Capture the cell that displays the provided text and extract its (x, y) central coordinate. 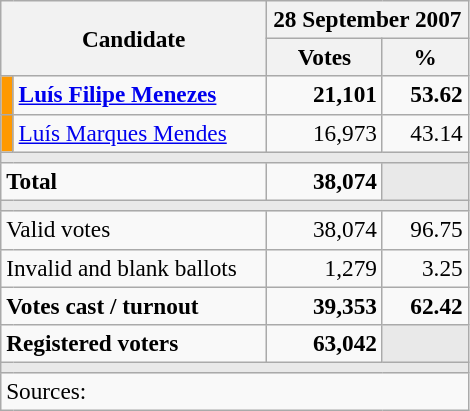
Luís Marques Mendes (140, 133)
28 September 2007 (368, 19)
Total (134, 181)
53.62 (425, 95)
3.25 (425, 268)
Invalid and blank ballots (134, 268)
21,101 (325, 95)
16,973 (325, 133)
63,042 (325, 343)
Sources: (234, 392)
43.14 (425, 133)
Luís Filipe Menezes (140, 95)
39,353 (325, 305)
96.75 (425, 230)
1,279 (325, 268)
% (425, 57)
Votes (325, 57)
Votes cast / turnout (134, 305)
Valid votes (134, 230)
Registered voters (134, 343)
Candidate (134, 38)
62.42 (425, 305)
